Locate the cell with the specified text and output its [x, y] center coordinate. 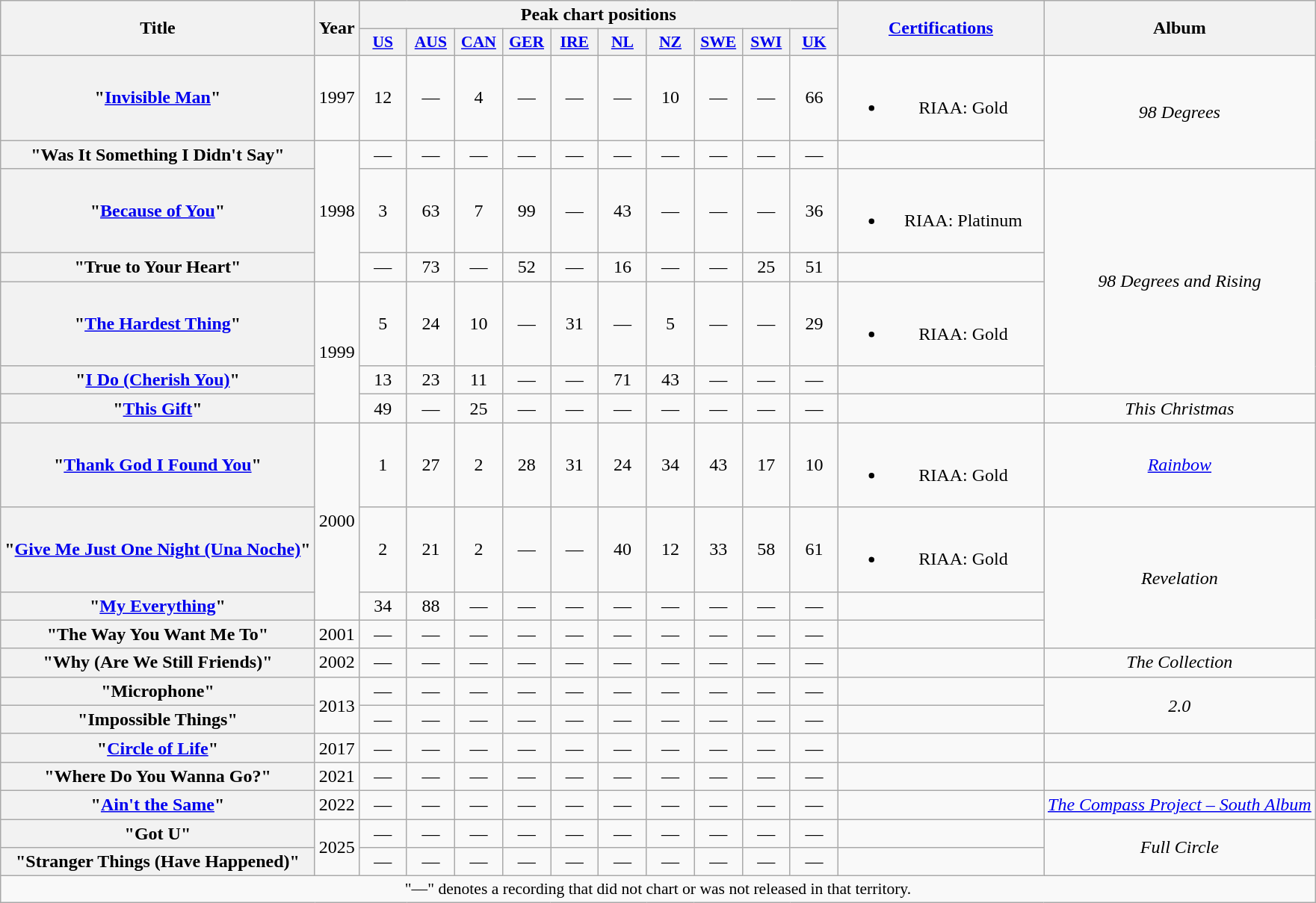
"Stranger Things (Have Happened)" [158, 862]
28 [527, 465]
Album [1179, 28]
2021 [336, 776]
Revelation [1179, 578]
2025 [336, 847]
The Collection [1179, 662]
1 [383, 465]
63 [430, 211]
"True to Your Heart" [158, 267]
71 [623, 380]
16 [623, 267]
This Christmas [1179, 409]
"Because of You" [158, 211]
"Impossible Things" [158, 719]
13 [383, 380]
52 [527, 267]
"Where Do You Wanna Go?" [158, 776]
"Invisible Man" [158, 97]
GER [527, 43]
2017 [336, 748]
49 [383, 409]
Year [336, 28]
"The Way You Want Me To" [158, 634]
2013 [336, 705]
23 [430, 380]
Rainbow [1179, 465]
Title [158, 28]
2022 [336, 804]
17 [766, 465]
Peak chart positions [598, 15]
27 [430, 465]
IRE [575, 43]
"The Hardest Thing" [158, 324]
"Circle of Life" [158, 748]
"Got U" [158, 833]
98 Degrees [1179, 112]
"Give Me Just One Night (Una Noche)" [158, 550]
99 [527, 211]
2.0 [1179, 705]
73 [430, 267]
"This Gift" [158, 409]
Full Circle [1179, 847]
40 [623, 550]
21 [430, 550]
1998 [336, 211]
RIAA: Platinum [940, 211]
"—" denotes a recording that did not chart or was not released in that territory. [658, 890]
"Thank God I Found You" [158, 465]
61 [814, 550]
3 [383, 211]
AUS [430, 43]
"Microphone" [158, 691]
SWE [718, 43]
33 [718, 550]
Certifications [940, 28]
98 Degrees and Rising [1179, 282]
The Compass Project – South Album [1179, 804]
CAN [478, 43]
SWI [766, 43]
1999 [336, 353]
"I Do (Cherish You)" [158, 380]
36 [814, 211]
29 [814, 324]
88 [430, 606]
66 [814, 97]
2001 [336, 634]
2002 [336, 662]
7 [478, 211]
2000 [336, 521]
UK [814, 43]
11 [478, 380]
NL [623, 43]
1997 [336, 97]
US [383, 43]
NZ [670, 43]
"Was It Something I Didn't Say" [158, 155]
4 [478, 97]
58 [766, 550]
51 [814, 267]
"Ain't the Same" [158, 804]
"Why (Are We Still Friends)" [158, 662]
"My Everything" [158, 606]
